Return the [x, y] coordinate for the center point of the cell that contains the specified text.  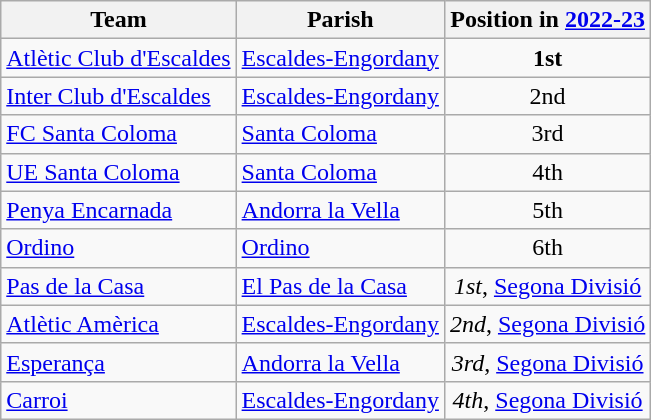
Pas de la Casa [118, 286]
Team [118, 20]
1st, Segona Divisió [547, 286]
6th [547, 248]
Parish [340, 20]
1st [547, 58]
Inter Club d'Escaldes [118, 96]
4th [547, 172]
Penya Encarnada [118, 210]
3rd [547, 134]
UE Santa Coloma [118, 172]
2nd [547, 96]
Atlètic Amèrica [118, 324]
Carroi [118, 400]
2nd, Segona Divisió [547, 324]
3rd, Segona Divisió [547, 362]
Position in 2022-23 [547, 20]
El Pas de la Casa [340, 286]
FC Santa Coloma [118, 134]
5th [547, 210]
Esperança [118, 362]
Atlètic Club d'Escaldes [118, 58]
4th, Segona Divisió [547, 400]
